Return the (X, Y) coordinate for the center point of the cell that contains the specified text.  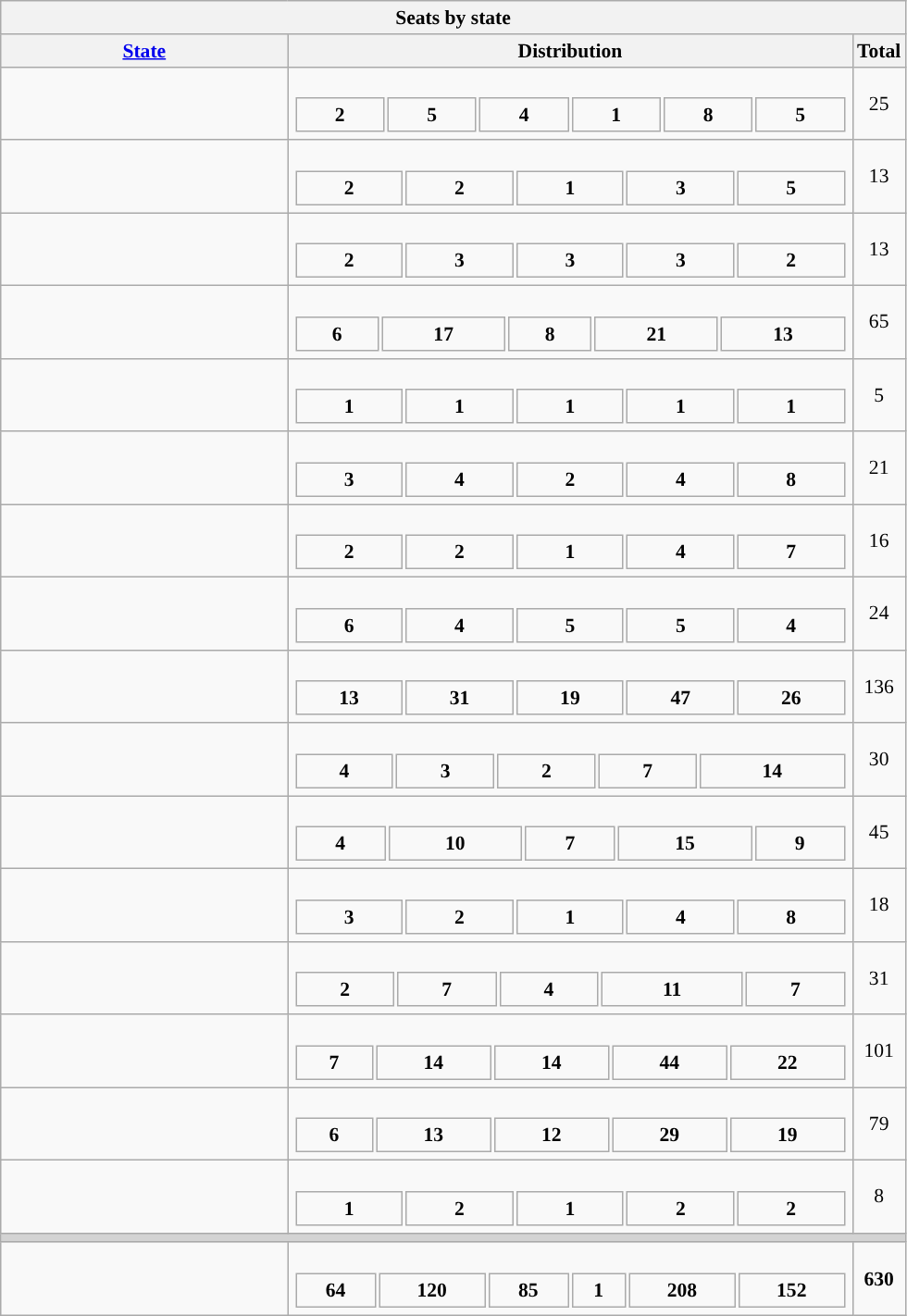
10 (455, 844)
44 (669, 1062)
120 (431, 1290)
12 (551, 1135)
4 3 2 7 14 (570, 759)
13 31 19 47 26 (570, 687)
45 (879, 833)
9 (800, 844)
7 14 14 44 22 (570, 1051)
Total (879, 51)
6 17 8 21 13 (570, 322)
11 (672, 990)
State (144, 51)
208 (681, 1290)
2 2 1 4 7 (570, 540)
79 (879, 1124)
2 3 3 3 2 (570, 250)
17 (443, 333)
85 (528, 1290)
2 2 1 3 5 (570, 176)
25 (879, 104)
Seats by state (453, 18)
65 (879, 322)
16 (879, 540)
18 (879, 905)
3 2 1 4 8 (570, 905)
136 (879, 687)
29 (669, 1135)
2 5 4 1 8 5 (570, 104)
152 (792, 1290)
6 13 12 29 19 (570, 1124)
47 (680, 698)
1 2 1 2 2 (570, 1198)
22 (787, 1062)
15 (685, 844)
26 (790, 698)
1 1 1 1 1 (570, 394)
6 4 5 5 4 (570, 615)
630 (879, 1279)
24 (879, 615)
64 (335, 1290)
Distribution (570, 51)
101 (879, 1051)
4 10 7 15 9 (570, 833)
30 (879, 759)
3 4 2 4 8 (570, 468)
64 120 85 1 208 152 (570, 1279)
2 7 4 11 7 (570, 977)
